For the text-containing cell, return its midpoint in (X, Y) coordinate format. 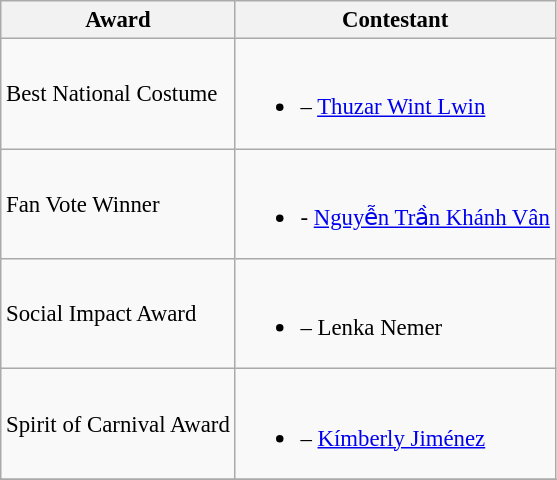
– Lenka Nemer (395, 314)
Social Impact Award (118, 314)
Award (118, 20)
– Kímberly Jiménez (395, 424)
– Thuzar Wint Lwin (395, 94)
Fan Vote Winner (118, 204)
Contestant (395, 20)
Best National Costume (118, 94)
Spirit of Carnival Award (118, 424)
- Nguyễn Trần Khánh Vân (395, 204)
